For the text-containing cell, return its midpoint in [X, Y] coordinate format. 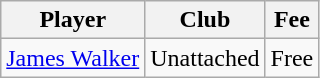
Player [73, 20]
James Walker [73, 58]
Club [205, 20]
Free [292, 58]
Fee [292, 20]
Unattached [205, 58]
